Locate the cell with the specified text and output its (X, Y) center coordinate. 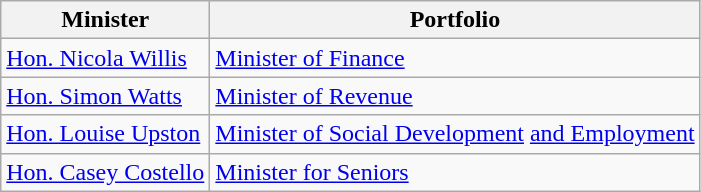
Minister of Revenue (455, 96)
Portfolio (455, 20)
Hon. Louise Upston (106, 134)
Minister for Seniors (455, 172)
Hon. Nicola Willis (106, 58)
Minister (106, 20)
Minister of Social Development and Employment (455, 134)
Minister of Finance (455, 58)
Hon. Casey Costello (106, 172)
Hon. Simon Watts (106, 96)
